Provide the [X, Y] coordinate of the cell's center where the given text is located.  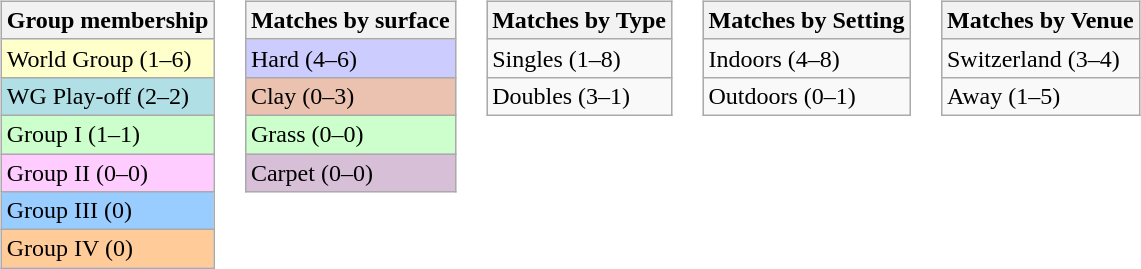
Matches by Setting [806, 20]
Indoors (4–8) [806, 58]
WG Play-off (2–2) [108, 96]
Clay (0–3) [350, 96]
Matches by Type [580, 20]
Away (1–5) [1040, 96]
Doubles (3–1) [580, 96]
Grass (0–0) [350, 134]
World Group (1–6) [108, 58]
Carpet (0–0) [350, 173]
Hard (4–6) [350, 58]
Matches by surface [350, 20]
Singles (1–8) [580, 58]
Group I (1–1) [108, 134]
Group III (0) [108, 211]
Switzerland (3–4) [1040, 58]
Matches by Venue [1040, 20]
Outdoors (0–1) [806, 96]
Group II (0–0) [108, 173]
Group membership [108, 20]
Group IV (0) [108, 249]
